Identify which cell holds the provided text, then report its [x, y] central coordinate. 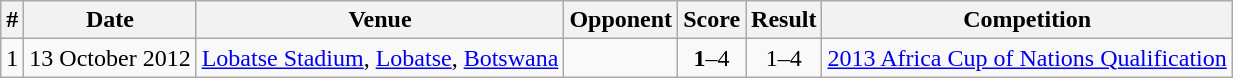
1 [12, 58]
Date [110, 20]
Score [712, 20]
# [12, 20]
Result [784, 20]
13 October 2012 [110, 58]
Competition [1027, 20]
Opponent [621, 20]
Lobatse Stadium, Lobatse, Botswana [380, 58]
Venue [380, 20]
2013 Africa Cup of Nations Qualification [1027, 58]
